Locate the cell with the specified text and output its (X, Y) center coordinate. 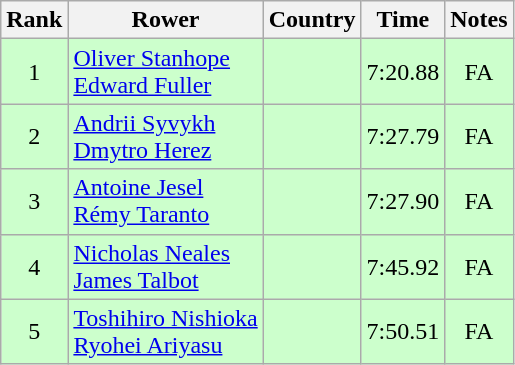
Country (312, 20)
Notes (479, 20)
7:27.79 (403, 136)
Rower (166, 20)
3 (34, 202)
Rank (34, 20)
Time (403, 20)
1 (34, 72)
Andrii SyvykhDmytro Herez (166, 136)
7:45.92 (403, 266)
2 (34, 136)
4 (34, 266)
Oliver StanhopeEdward Fuller (166, 72)
Nicholas NealesJames Talbot (166, 266)
Toshihiro NishiokaRyohei Ariyasu (166, 332)
Antoine JeselRémy Taranto (166, 202)
7:50.51 (403, 332)
7:27.90 (403, 202)
5 (34, 332)
7:20.88 (403, 72)
